Pinpoint the cell where the given text exists, returning its [X, Y] midpoint coordinate. 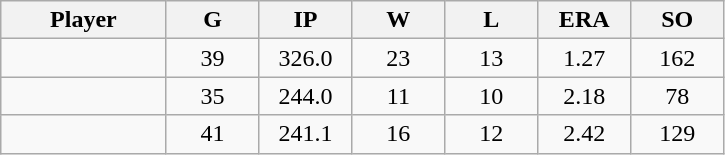
39 [212, 58]
162 [678, 58]
16 [398, 134]
1.27 [584, 58]
2.18 [584, 96]
SO [678, 20]
244.0 [306, 96]
2.42 [584, 134]
L [492, 20]
78 [678, 96]
Player [84, 20]
129 [678, 134]
11 [398, 96]
10 [492, 96]
13 [492, 58]
326.0 [306, 58]
IP [306, 20]
ERA [584, 20]
35 [212, 96]
G [212, 20]
12 [492, 134]
41 [212, 134]
W [398, 20]
241.1 [306, 134]
23 [398, 58]
